Detect which cell encompasses the target text, then output its [x, y] center coordinate. 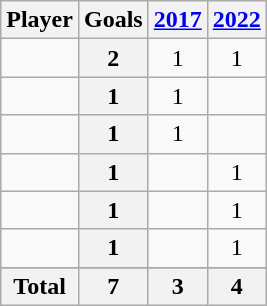
2022 [236, 20]
7 [113, 286]
2 [113, 58]
Total [40, 286]
3 [178, 286]
2017 [178, 20]
4 [236, 286]
Goals [113, 20]
Player [40, 20]
